Return (x, y) of the center of cell containing provided text 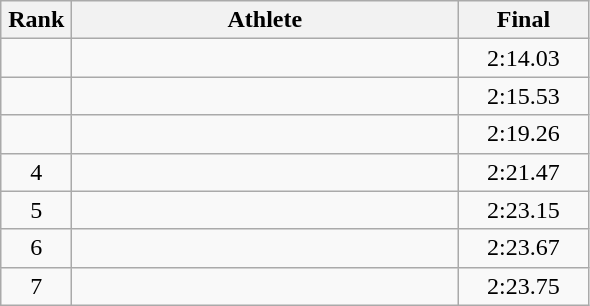
2:21.47 (524, 172)
2:23.15 (524, 210)
2:14.03 (524, 58)
2:15.53 (524, 96)
4 (36, 172)
2:23.67 (524, 248)
Athlete (265, 20)
5 (36, 210)
2:23.75 (524, 286)
Final (524, 20)
2:19.26 (524, 134)
6 (36, 248)
Rank (36, 20)
7 (36, 286)
